Pinpoint the cell where the given text exists, returning its (X, Y) midpoint coordinate. 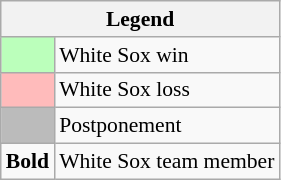
White Sox loss (166, 90)
White Sox win (166, 55)
Postponement (166, 126)
Legend (140, 19)
Bold (28, 162)
White Sox team member (166, 162)
